Provide the [x, y] coordinate of the cell's center where the given text is located.  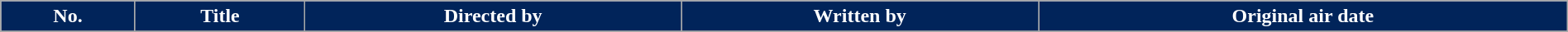
Original air date [1303, 16]
Written by [860, 16]
Title [220, 16]
No. [68, 16]
Directed by [493, 16]
